Scan for the cell matching the given text and deliver its (X, Y) coordinate at center. 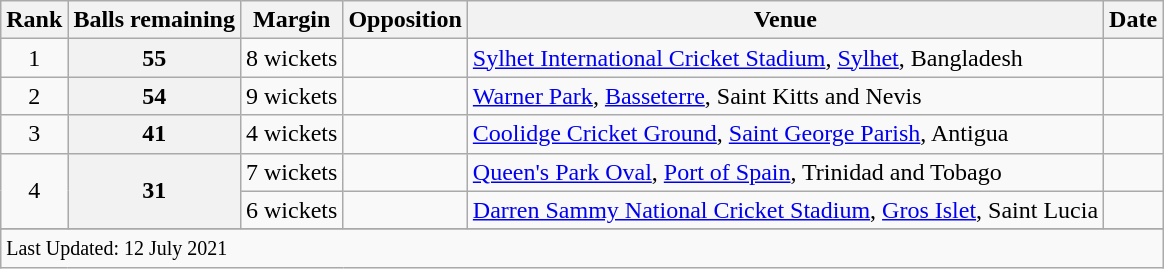
Rank (34, 20)
9 wickets (291, 96)
31 (154, 191)
Sylhet International Cricket Stadium, Sylhet, Bangladesh (785, 58)
Warner Park, Basseterre, Saint Kitts and Nevis (785, 96)
3 (34, 134)
2 (34, 96)
55 (154, 58)
Darren Sammy National Cricket Stadium, Gros Islet, Saint Lucia (785, 210)
Queen's Park Oval, Port of Spain, Trinidad and Tobago (785, 172)
Balls remaining (154, 20)
8 wickets (291, 58)
Margin (291, 20)
Opposition (405, 20)
54 (154, 96)
4 wickets (291, 134)
Coolidge Cricket Ground, Saint George Parish, Antigua (785, 134)
1 (34, 58)
7 wickets (291, 172)
6 wickets (291, 210)
41 (154, 134)
Date (1134, 20)
Venue (785, 20)
Last Updated: 12 July 2021 (582, 248)
4 (34, 191)
